Scan for the cell matching the given text and deliver its [x, y] coordinate at center. 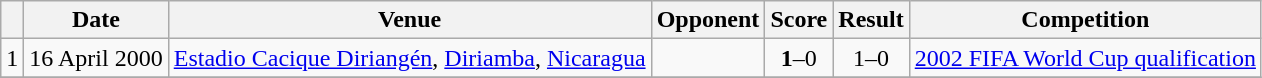
Estadio Cacique Diriangén, Diriamba, Nicaragua [410, 58]
Result [871, 20]
16 April 2000 [96, 58]
Competition [1085, 20]
Score [799, 20]
1 [12, 58]
Date [96, 20]
Venue [410, 20]
2002 FIFA World Cup qualification [1085, 58]
Opponent [708, 20]
